Pinpoint the cell where the given text exists, returning its [X, Y] midpoint coordinate. 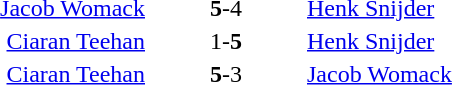
1-5 [226, 41]
